Identify which cell holds the provided text, then report its [X, Y] central coordinate. 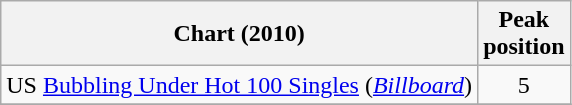
Chart (2010) [240, 34]
Peakposition [524, 34]
US Bubbling Under Hot 100 Singles (Billboard) [240, 85]
5 [524, 85]
